Output the (X, Y) coordinate of the center of the cell containing the given text.  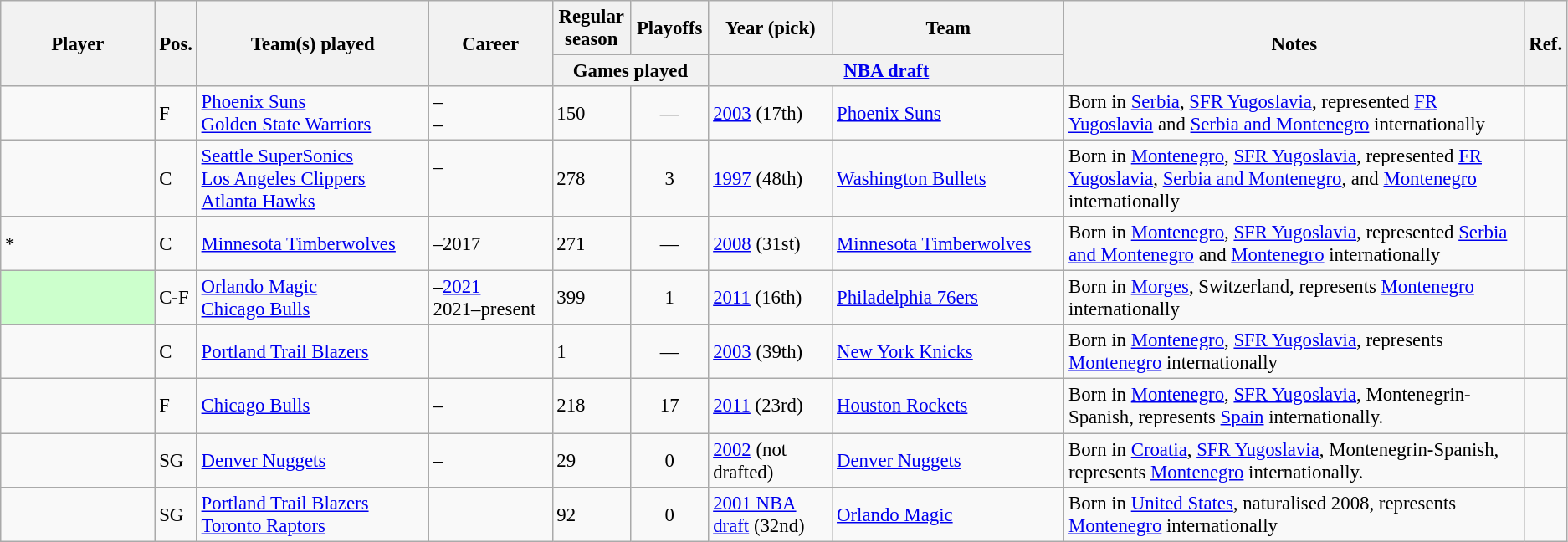
Phoenix Suns (949, 114)
Player (78, 43)
271 (591, 244)
29 (591, 460)
Philadelphia 76ers (949, 298)
Notes (1294, 43)
3 (669, 179)
2008 (31st) (771, 244)
1997 (48th) (771, 179)
Regular season (591, 28)
Games played (631, 71)
–20212021–present (490, 298)
NBA draft (887, 71)
Career (490, 43)
2002 (not drafted) (771, 460)
218 (591, 406)
Orlando MagicChicago Bulls (313, 298)
Seattle SuperSonicsLos Angeles ClippersAtlanta Hawks (313, 179)
New York Knicks (949, 351)
–– (490, 114)
Born in Montenegro, SFR Yugoslavia, Montenegrin-Spanish, represents Spain internationally. (1294, 406)
Team(s) played (313, 43)
Ref. (1546, 43)
2011 (23rd) (771, 406)
17 (669, 406)
Orlando Magic (949, 514)
Portland Trail BlazersToronto Raptors (313, 514)
150 (591, 114)
2001 NBA draft (32nd) (771, 514)
Born in Croatia, SFR Yugoslavia, Montenegrin-Spanish, represents Montenegro internationally. (1294, 460)
Washington Bullets (949, 179)
399 (591, 298)
Chicago Bulls (313, 406)
Born in United States, naturalised 2008, represents Montenegro internationally (1294, 514)
Playoffs (669, 28)
2003 (39th) (771, 351)
Born in Montenegro, SFR Yugoslavia, represented Serbia and Montenegro and Montenegro internationally (1294, 244)
278 (591, 179)
–2017 (490, 244)
2011 (16th) (771, 298)
Houston Rockets (949, 406)
Born in Serbia, SFR Yugoslavia, represented FR Yugoslavia and Serbia and Montenegro internationally (1294, 114)
Team (949, 28)
Pos. (176, 43)
2003 (17th) (771, 114)
Born in Morges, Switzerland, represents Montenegro internationally (1294, 298)
Phoenix SunsGolden State Warriors (313, 114)
Born in Montenegro, SFR Yugoslavia, represented FR Yugoslavia, Serbia and Montenegro, and Montenegro internationally (1294, 179)
Portland Trail Blazers (313, 351)
* (78, 244)
Year (pick) (771, 28)
C-F (176, 298)
92 (591, 514)
Born in Montenegro, SFR Yugoslavia, represents Montenegro internationally (1294, 351)
